Capture the cell that displays the provided text and extract its (X, Y) central coordinate. 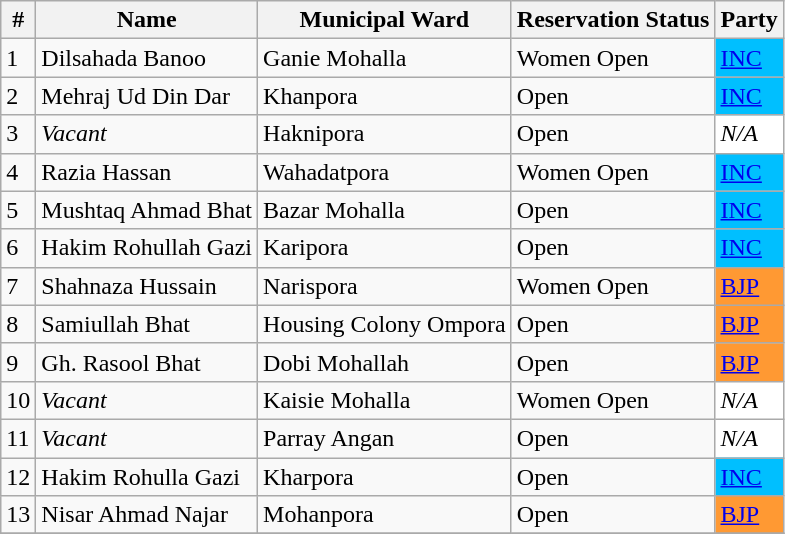
3 (18, 134)
6 (18, 248)
1 (18, 58)
Narispora (385, 286)
Reservation Status (613, 20)
Party (749, 20)
Nisar Ahmad Najar (147, 515)
Mohanpora (385, 515)
Housing Colony Ompora (385, 324)
Razia Hassan (147, 172)
# (18, 20)
Kharpora (385, 477)
Gh. Rasool Bhat (147, 362)
Municipal Ward (385, 20)
7 (18, 286)
12 (18, 477)
5 (18, 210)
Kaisie Mohalla (385, 400)
11 (18, 438)
Ganie Mohalla (385, 58)
Wahadatpora (385, 172)
Shahnaza Hussain (147, 286)
Samiullah Bhat (147, 324)
Name (147, 20)
Mushtaq Ahmad Bhat (147, 210)
9 (18, 362)
Khanpora (385, 96)
Bazar Mohalla (385, 210)
2 (18, 96)
Dilsahada Banoo (147, 58)
Parray Angan (385, 438)
13 (18, 515)
Dobi Mohallah (385, 362)
Karipora (385, 248)
8 (18, 324)
4 (18, 172)
10 (18, 400)
Hakim Rohullah Gazi (147, 248)
Hakim Rohulla Gazi (147, 477)
Mehraj Ud Din Dar (147, 96)
Haknipora (385, 134)
